Identify which cell holds the provided text, then report its [X, Y] central coordinate. 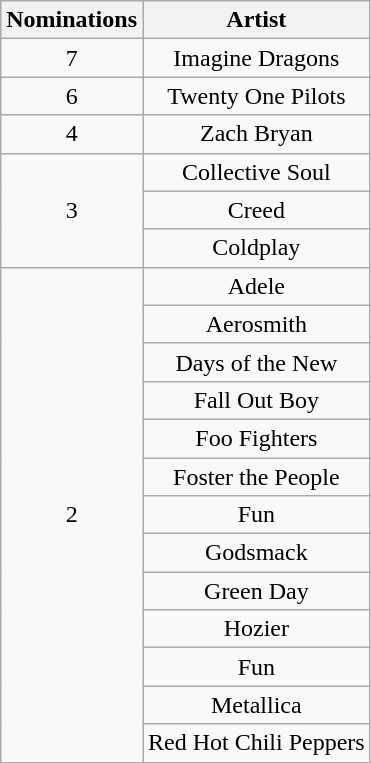
Artist [256, 20]
Godsmack [256, 553]
4 [72, 134]
Twenty One Pilots [256, 96]
Red Hot Chili Peppers [256, 743]
Collective Soul [256, 172]
3 [72, 210]
Nominations [72, 20]
Coldplay [256, 248]
Zach Bryan [256, 134]
Foster the People [256, 477]
6 [72, 96]
7 [72, 58]
Hozier [256, 629]
Fall Out Boy [256, 400]
Days of the New [256, 362]
Aerosmith [256, 324]
Adele [256, 286]
Metallica [256, 705]
Foo Fighters [256, 438]
2 [72, 514]
Green Day [256, 591]
Creed [256, 210]
Imagine Dragons [256, 58]
